Determine the [X, Y] coordinate at the center of the cell enclosing the given text.  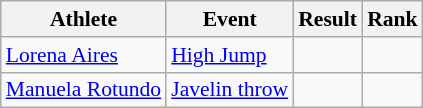
Event [230, 19]
Rank [392, 19]
Athlete [84, 19]
Manuela Rotundo [84, 90]
Lorena Aires [84, 55]
Javelin throw [230, 90]
Result [328, 19]
High Jump [230, 55]
